Detect which cell encompasses the target text, then output its [x, y] center coordinate. 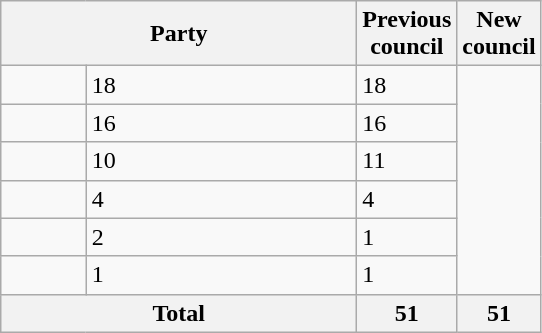
New council [499, 34]
Total [179, 313]
Previous council [407, 34]
2 [222, 237]
11 [407, 161]
Party [179, 34]
10 [222, 161]
